Scan for the cell matching the given text and deliver its [x, y] coordinate at center. 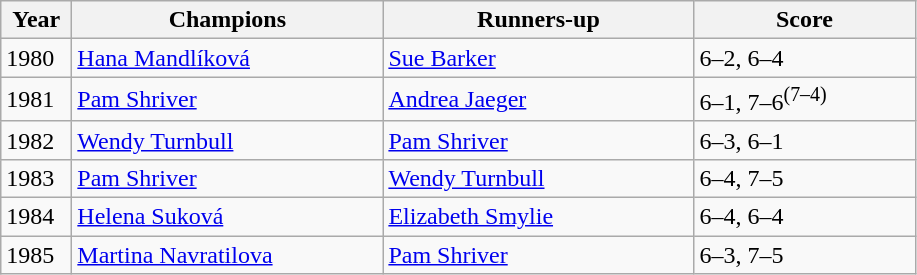
Score [804, 20]
Helena Suková [228, 217]
6–4, 6–4 [804, 217]
1981 [36, 100]
6–3, 6–1 [804, 140]
1982 [36, 140]
Sue Barker [538, 58]
Champions [228, 20]
6–3, 7–5 [804, 255]
6–2, 6–4 [804, 58]
6–4, 7–5 [804, 178]
Hana Mandlíková [228, 58]
6–1, 7–6(7–4) [804, 100]
Andrea Jaeger [538, 100]
1983 [36, 178]
1984 [36, 217]
1985 [36, 255]
Runners-up [538, 20]
Elizabeth Smylie [538, 217]
Martina Navratilova [228, 255]
Year [36, 20]
1980 [36, 58]
